Capture the cell that displays the provided text and extract its (x, y) central coordinate. 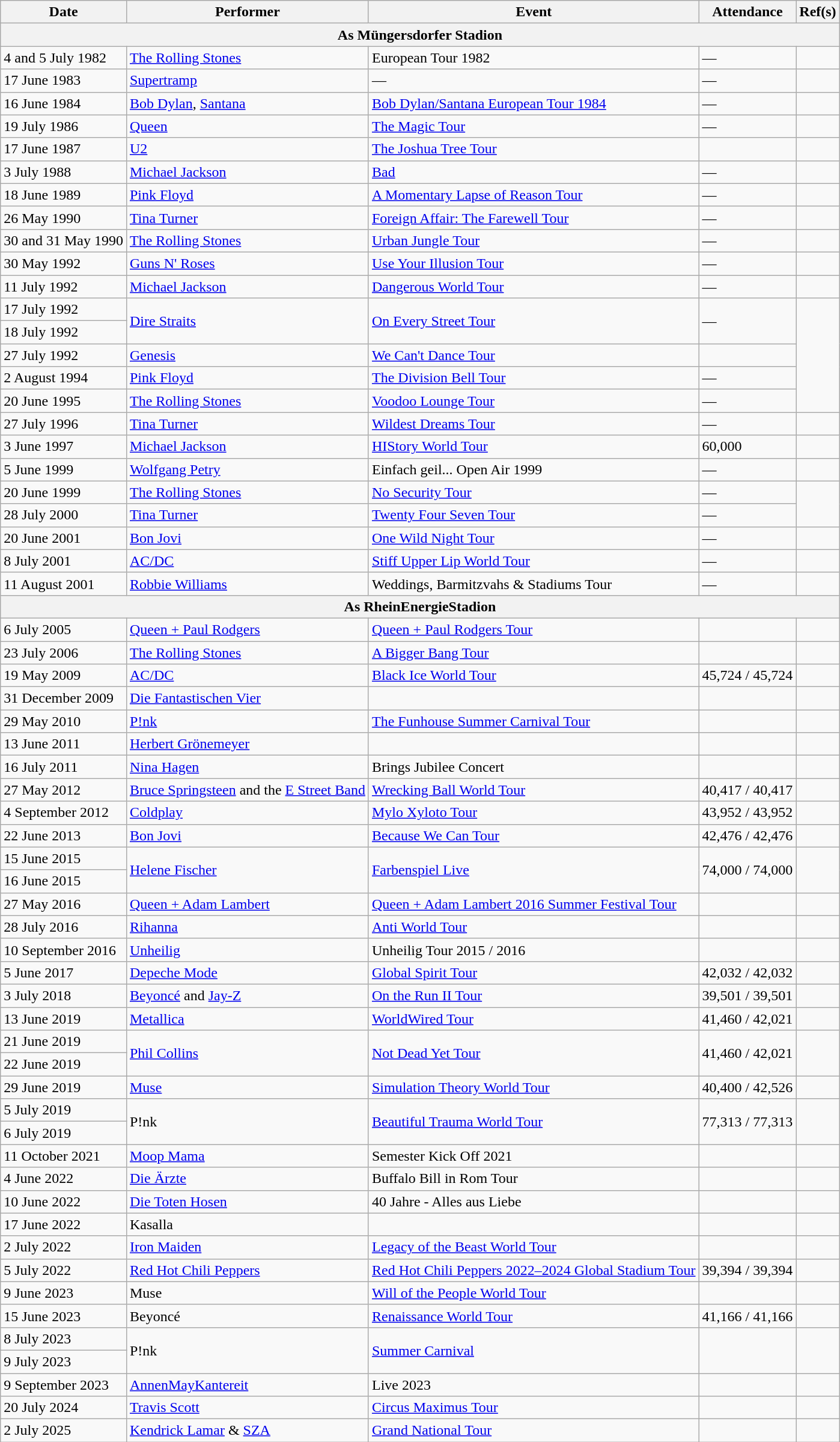
Die Fantastischen Vier (248, 698)
Simulation Theory World Tour (534, 1087)
30 May 1992 (64, 263)
18 July 1992 (64, 332)
10 June 2022 (64, 1202)
Moop Mama (248, 1156)
On the Run II Tour (534, 995)
Die Ärzte (248, 1179)
Wolfgang Petry (248, 469)
Stiff Upper Lip World Tour (534, 561)
9 September 2023 (64, 1384)
20 June 2001 (64, 538)
The Division Bell Tour (534, 378)
16 June 2015 (64, 881)
Supertramp (248, 81)
Guns N' Roses (248, 263)
Coldplay (248, 813)
Queen + Adam Lambert (248, 904)
27 July 1996 (64, 424)
21 June 2019 (64, 1042)
40,400 / 42,526 (747, 1087)
11 July 1992 (64, 287)
11 October 2021 (64, 1156)
Queen + Paul Rodgers Tour (534, 629)
We Can't Dance Tour (534, 355)
Phil Collins (248, 1053)
15 June 2015 (64, 858)
26 May 1990 (64, 218)
Foreign Affair: The Farewell Tour (534, 218)
19 May 2009 (64, 676)
16 July 2011 (64, 767)
8 July 2001 (64, 561)
Queen + Adam Lambert 2016 Summer Festival Tour (534, 904)
European Tour 1982 (534, 58)
Semester Kick Off 2021 (534, 1156)
Beyoncé and Jay-Z (248, 995)
20 June 1995 (64, 401)
HIStory World Tour (534, 447)
Legacy of the Beast World Tour (534, 1247)
Grand National Tour (534, 1431)
As Müngersdorfer Stadion (420, 35)
Wildest Dreams Tour (534, 424)
One Wild Night Tour (534, 538)
9 July 2023 (64, 1361)
Circus Maximus Tour (534, 1408)
Bad (534, 172)
Anti World Tour (534, 927)
Renaissance World Tour (534, 1316)
4 and 5 July 1982 (64, 58)
U2 (248, 149)
11 August 2001 (64, 584)
A Momentary Lapse of Reason Tour (534, 195)
29 May 2010 (64, 721)
Beyoncé (248, 1316)
41,166 / 41,166 (747, 1316)
No Security Tour (534, 492)
5 July 2022 (64, 1270)
A Bigger Bang Tour (534, 652)
Global Spirit Tour (534, 973)
28 July 2016 (64, 927)
40,417 / 40,417 (747, 790)
Kendrick Lamar & SZA (248, 1431)
Queen (248, 126)
40 Jahre - Alles aus Liebe (534, 1202)
Wrecking Ball World Tour (534, 790)
Die Toten Hosen (248, 1202)
Robbie Williams (248, 584)
6 July 2005 (64, 629)
Herbert Grönemeyer (248, 744)
The Joshua Tree Tour (534, 149)
6 July 2019 (64, 1133)
Bob Dylan/Santana European Tour 1984 (534, 103)
Unheilig (248, 950)
Red Hot Chili Peppers 2022–2024 Global Stadium Tour (534, 1270)
10 September 2016 (64, 950)
2 July 2022 (64, 1247)
3 July 1988 (64, 172)
Bruce Springsteen and the E Street Band (248, 790)
Bob Dylan, Santana (248, 103)
Not Dead Yet Tour (534, 1053)
Depeche Mode (248, 973)
20 June 1999 (64, 492)
As RheinEnergieStadion (420, 606)
60,000 (747, 447)
AnnenMayKantereit (248, 1384)
17 June 2022 (64, 1224)
2 August 1994 (64, 378)
3 June 1997 (64, 447)
16 June 1984 (64, 103)
Live 2023 (534, 1384)
43,952 / 43,952 (747, 813)
Queen + Paul Rodgers (248, 629)
The Magic Tour (534, 126)
Genesis (248, 355)
Black Ice World Tour (534, 676)
Dangerous World Tour (534, 287)
Unheilig Tour 2015 / 2016 (534, 950)
Because We Can Tour (534, 836)
4 June 2022 (64, 1179)
Performer (248, 12)
Metallica (248, 1019)
4 September 2012 (64, 813)
27 May 2016 (64, 904)
Mylo Xyloto Tour (534, 813)
42,032 / 42,032 (747, 973)
WorldWired Tour (534, 1019)
Attendance (747, 12)
Einfach geil... Open Air 1999 (534, 469)
Event (534, 12)
Voodoo Lounge Tour (534, 401)
31 December 2009 (64, 698)
Weddings, Barmitzvahs & Stadiums Tour (534, 584)
13 June 2019 (64, 1019)
Buffalo Bill in Rom Tour (534, 1179)
Rihanna (248, 927)
39,394 / 39,394 (747, 1270)
45,724 / 45,724 (747, 676)
Iron Maiden (248, 1247)
Nina Hagen (248, 767)
Beautiful Trauma World Tour (534, 1122)
Red Hot Chili Peppers (248, 1270)
5 July 2019 (64, 1110)
27 July 1992 (64, 355)
17 July 1992 (64, 310)
42,476 / 42,476 (747, 836)
5 June 2017 (64, 973)
Travis Scott (248, 1408)
17 June 1983 (64, 81)
On Every Street Tour (534, 321)
Kasalla (248, 1224)
13 June 2011 (64, 744)
28 July 2000 (64, 515)
Ref(s) (818, 12)
Dire Straits (248, 321)
9 June 2023 (64, 1293)
15 June 2023 (64, 1316)
39,501 / 39,501 (747, 995)
29 June 2019 (64, 1087)
Helene Fischer (248, 870)
Will of the People World Tour (534, 1293)
Summer Carnival (534, 1350)
22 June 2019 (64, 1065)
3 July 2018 (64, 995)
30 and 31 May 1990 (64, 240)
Twenty Four Seven Tour (534, 515)
Brings Jubilee Concert (534, 767)
2 July 2025 (64, 1431)
20 July 2024 (64, 1408)
17 June 1987 (64, 149)
19 July 1986 (64, 126)
77,313 / 77,313 (747, 1122)
74,000 / 74,000 (747, 870)
8 July 2023 (64, 1339)
18 June 1989 (64, 195)
5 June 1999 (64, 469)
22 June 2013 (64, 836)
Farbenspiel Live (534, 870)
27 May 2012 (64, 790)
Use Your Illusion Tour (534, 263)
23 July 2006 (64, 652)
The Funhouse Summer Carnival Tour (534, 721)
Urban Jungle Tour (534, 240)
Date (64, 12)
